Determine the (x, y) coordinate at the center of the cell enclosing the given text.  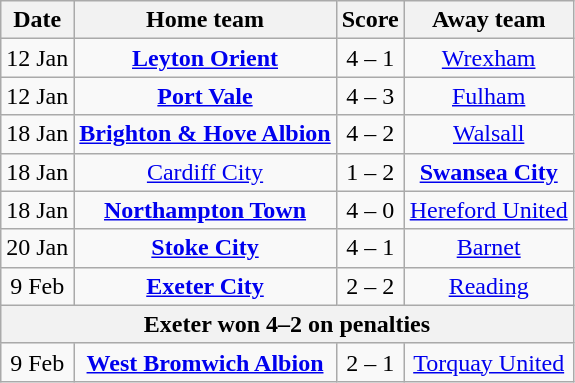
Reading (488, 286)
Port Vale (205, 96)
Exeter City (205, 286)
Wrexham (488, 58)
Swansea City (488, 172)
Fulham (488, 96)
4 – 3 (370, 96)
Home team (205, 20)
Away team (488, 20)
West Bromwich Albion (205, 362)
Stoke City (205, 248)
2 – 1 (370, 362)
Leyton Orient (205, 58)
Torquay United (488, 362)
20 Jan (38, 248)
1 – 2 (370, 172)
4 – 0 (370, 210)
Exeter won 4–2 on penalties (287, 324)
Date (38, 20)
Hereford United (488, 210)
Northampton Town (205, 210)
4 – 2 (370, 134)
Brighton & Hove Albion (205, 134)
2 – 2 (370, 286)
Score (370, 20)
Cardiff City (205, 172)
Walsall (488, 134)
Barnet (488, 248)
